For the text-containing cell, return its midpoint in (x, y) coordinate format. 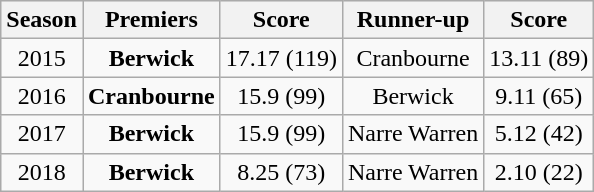
9.11 (65) (539, 96)
2017 (42, 134)
8.25 (73) (281, 172)
Season (42, 20)
17.17 (119) (281, 58)
Runner-up (412, 20)
2018 (42, 172)
5.12 (42) (539, 134)
2016 (42, 96)
2.10 (22) (539, 172)
Premiers (151, 20)
2015 (42, 58)
13.11 (89) (539, 58)
